Return the [x, y] coordinate for the center point of the cell that contains the specified text.  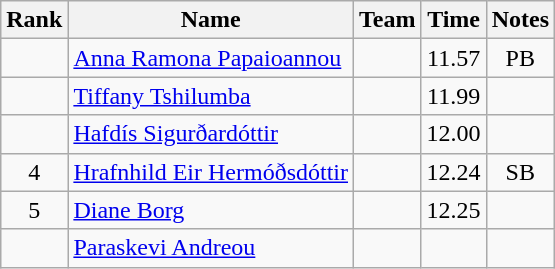
11.57 [454, 58]
Team [388, 20]
Diane Borg [211, 210]
Anna Ramona Papaioannou [211, 58]
4 [34, 172]
Hafdís Sigurðardóttir [211, 134]
12.00 [454, 134]
Notes [520, 20]
PB [520, 58]
11.99 [454, 96]
Hrafnhild Eir Hermóðsdóttir [211, 172]
5 [34, 210]
SB [520, 172]
Paraskevi Andreou [211, 248]
Rank [34, 20]
Time [454, 20]
12.25 [454, 210]
12.24 [454, 172]
Name [211, 20]
Tiffany Tshilumba [211, 96]
